Find where the given text appears and provide that cell's center as (X, Y) coordinate. 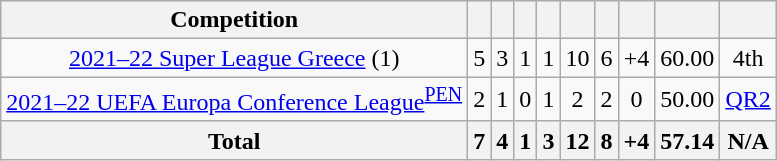
5 (480, 58)
6 (606, 58)
57.14 (688, 140)
60.00 (688, 58)
10 (578, 58)
N/A (748, 140)
4th (748, 58)
8 (606, 140)
2021–22 Super League Greece (1) (234, 58)
12 (578, 140)
QR2 (748, 100)
7 (480, 140)
4 (502, 140)
2021–22 UEFA Europa Conference LeaguePEN (234, 100)
Competition (234, 20)
50.00 (688, 100)
Total (234, 140)
